For the text-containing cell, return its midpoint in [X, Y] coordinate format. 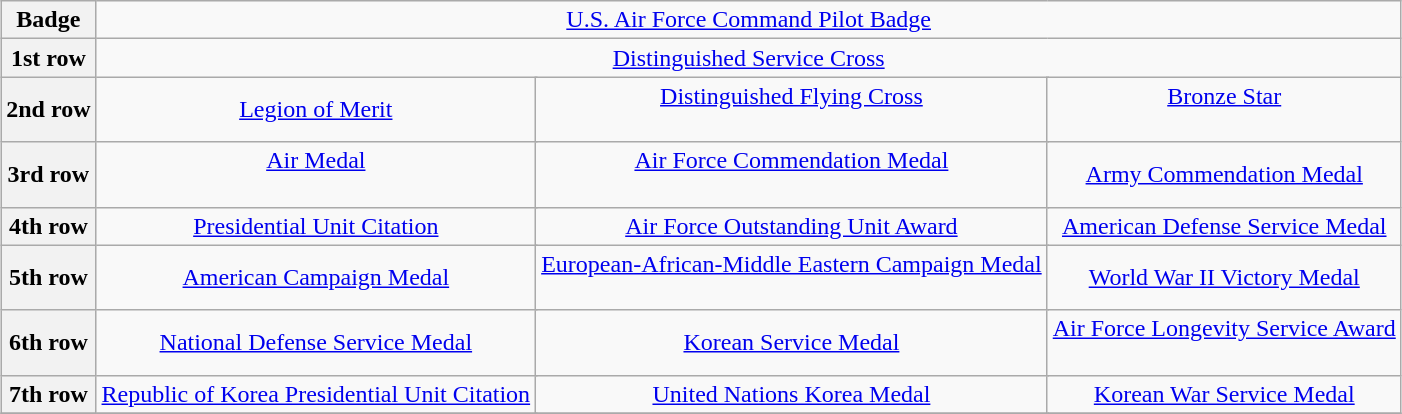
Legion of Merit [316, 110]
Distinguished Service Cross [748, 58]
2nd row [48, 110]
3rd row [48, 174]
6th row [48, 342]
Presidential Unit Citation [316, 226]
Bronze Star [1224, 110]
European-African-Middle Eastern Campaign Medal [792, 278]
American Campaign Medal [316, 278]
Republic of Korea Presidential Unit Citation [316, 394]
Air Force Outstanding Unit Award [792, 226]
National Defense Service Medal [316, 342]
Air Force Commendation Medal [792, 174]
Army Commendation Medal [1224, 174]
Air Medal [316, 174]
Distinguished Flying Cross [792, 110]
World War II Victory Medal [1224, 278]
4th row [48, 226]
Korean War Service Medal [1224, 394]
United Nations Korea Medal [792, 394]
7th row [48, 394]
1st row [48, 58]
5th row [48, 278]
U.S. Air Force Command Pilot Badge [748, 20]
American Defense Service Medal [1224, 226]
Badge [48, 20]
Air Force Longevity Service Award [1224, 342]
Korean Service Medal [792, 342]
